Find where the given text appears and provide that cell's center as (x, y) coordinate. 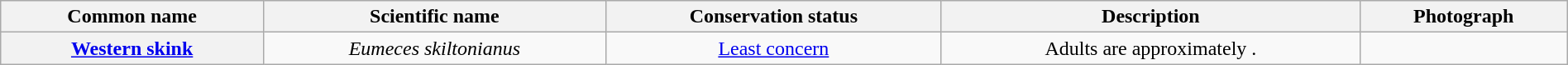
Western skink (132, 48)
Adults are approximately . (1150, 48)
Eumeces skiltonianus (435, 48)
Common name (132, 17)
Conservation status (773, 17)
Photograph (1464, 17)
Description (1150, 17)
Least concern (773, 48)
Scientific name (435, 17)
